Determine the [x, y] coordinate at the center of the cell enclosing the given text.  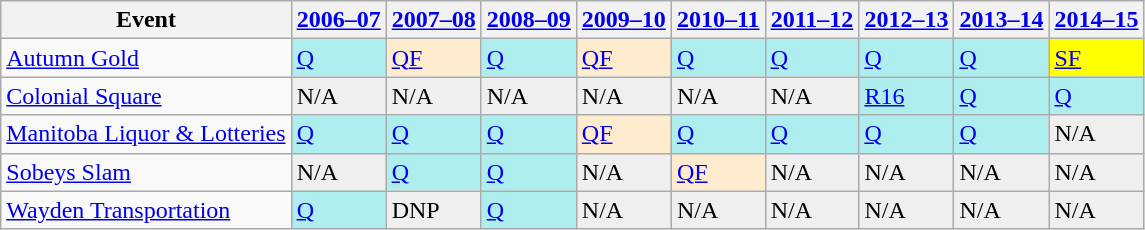
2010–11 [718, 20]
2011–12 [812, 20]
2006–07 [338, 20]
DNP [434, 210]
Autumn Gold [146, 58]
2007–08 [434, 20]
Colonial Square [146, 96]
2012–13 [906, 20]
Manitoba Liquor & Lotteries [146, 134]
2014–15 [1096, 20]
Wayden Transportation [146, 210]
2008–09 [528, 20]
2013–14 [1002, 20]
SF [1096, 58]
Sobeys Slam [146, 172]
2009–10 [624, 20]
R16 [906, 96]
Event [146, 20]
